Detect which cell encompasses the target text, then output its (X, Y) center coordinate. 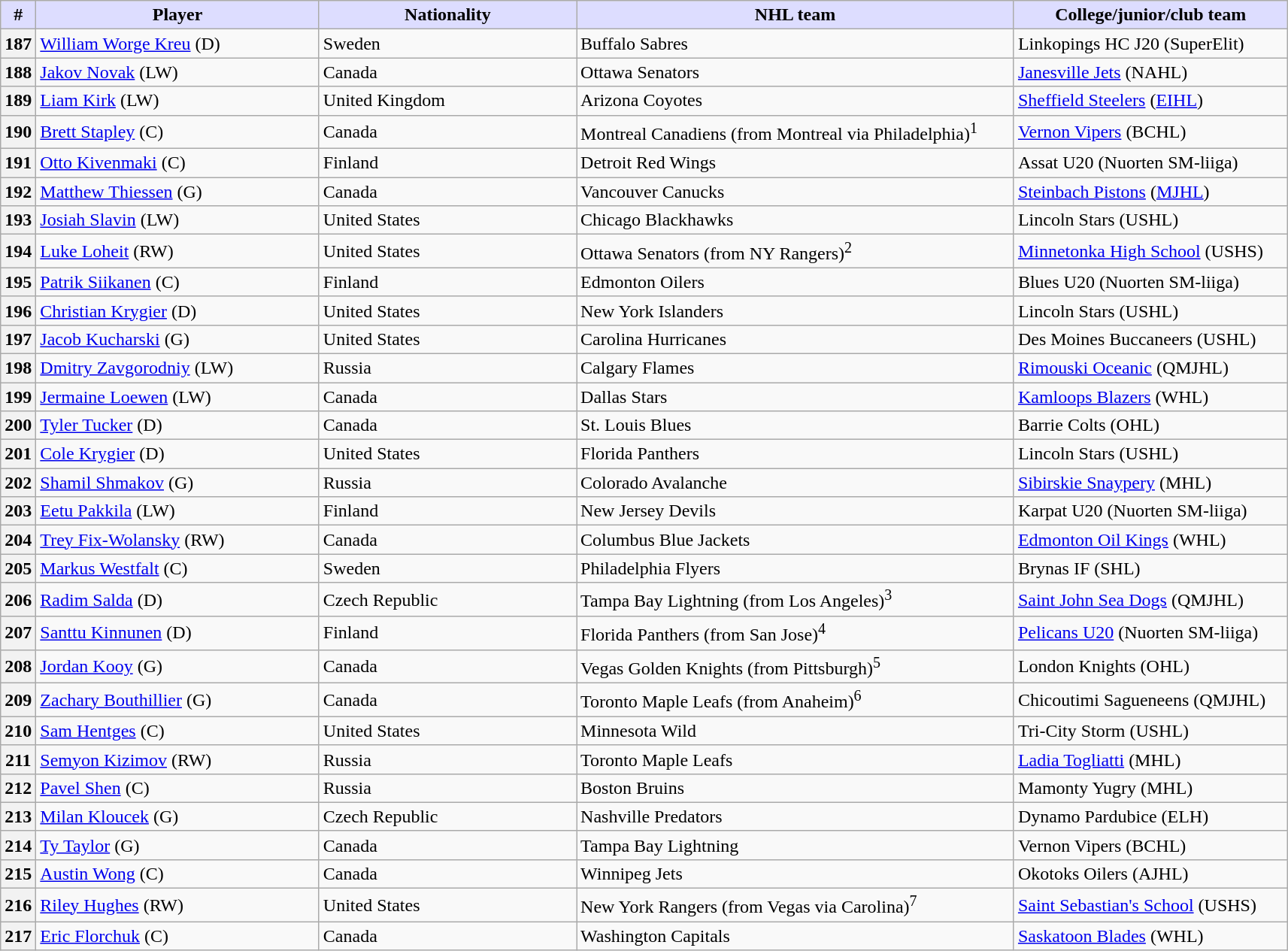
Milan Kloucek (G) (177, 816)
193 (18, 220)
204 (18, 540)
201 (18, 454)
Saint Sebastian's School (USHS) (1150, 905)
Carolina Hurricanes (796, 339)
Tampa Bay Lightning (from Los Angeles)3 (796, 600)
213 (18, 816)
Matthew Thiessen (G) (177, 192)
Pelicans U20 (Nuorten SM-liiga) (1150, 633)
College/junior/club team (1150, 15)
Linkopings HC J20 (SuperElit) (1150, 44)
187 (18, 44)
Washington Capitals (796, 936)
Tri-City Storm (USHL) (1150, 731)
Jakov Novak (LW) (177, 72)
Sibirskie Snaypery (MHL) (1150, 483)
Nashville Predators (796, 816)
Chicoutimi Sagueneens (QMJHL) (1150, 701)
Semyon Kizimov (RW) (177, 759)
Pavel Shen (C) (177, 788)
194 (18, 251)
Buffalo Sabres (796, 44)
208 (18, 666)
Edmonton Oilers (796, 282)
Columbus Blue Jackets (796, 540)
Jermaine Loewen (LW) (177, 397)
Nationality (447, 15)
Mamonty Yugry (MHL) (1150, 788)
William Worge Kreu (D) (177, 44)
Philadelphia Flyers (796, 568)
Vancouver Canucks (796, 192)
Okotoks Oilers (AJHL) (1150, 874)
200 (18, 426)
Cole Krygier (D) (177, 454)
207 (18, 633)
Austin Wong (C) (177, 874)
203 (18, 511)
Santtu Kinnunen (D) (177, 633)
Assat U20 (Nuorten SM-liiga) (1150, 163)
Ottawa Senators (from NY Rangers)2 (796, 251)
196 (18, 310)
New York Rangers (from Vegas via Carolina)7 (796, 905)
198 (18, 368)
Toronto Maple Leafs (796, 759)
Christian Krygier (D) (177, 310)
216 (18, 905)
St. Louis Blues (796, 426)
Colorado Avalanche (796, 483)
Shamil Shmakov (G) (177, 483)
214 (18, 845)
Saint John Sea Dogs (QMJHL) (1150, 600)
Markus Westfalt (C) (177, 568)
Riley Hughes (RW) (177, 905)
Calgary Flames (796, 368)
Eetu Pakkila (LW) (177, 511)
Boston Bruins (796, 788)
Blues U20 (Nuorten SM-liiga) (1150, 282)
Saskatoon Blades (WHL) (1150, 936)
NHL team (796, 15)
Chicago Blackhawks (796, 220)
192 (18, 192)
Ladia Togliatti (MHL) (1150, 759)
Eric Florchuk (C) (177, 936)
United Kingdom (447, 101)
New York Islanders (796, 310)
Florida Panthers (from San Jose)4 (796, 633)
189 (18, 101)
195 (18, 282)
Des Moines Buccaneers (USHL) (1150, 339)
215 (18, 874)
206 (18, 600)
199 (18, 397)
209 (18, 701)
Liam Kirk (LW) (177, 101)
Detroit Red Wings (796, 163)
202 (18, 483)
Sam Hentges (C) (177, 731)
197 (18, 339)
Arizona Coyotes (796, 101)
Patrik Siikanen (C) (177, 282)
# (18, 15)
211 (18, 759)
Edmonton Oil Kings (WHL) (1150, 540)
New Jersey Devils (796, 511)
Sheffield Steelers (EIHL) (1150, 101)
Rimouski Oceanic (QMJHL) (1150, 368)
Jacob Kucharski (G) (177, 339)
Minnesota Wild (796, 731)
210 (18, 731)
Player (177, 15)
Kamloops Blazers (WHL) (1150, 397)
190 (18, 132)
Montreal Canadiens (from Montreal via Philadelphia)1 (796, 132)
Dallas Stars (796, 397)
188 (18, 72)
Josiah Slavin (LW) (177, 220)
Tyler Tucker (D) (177, 426)
Janesville Jets (NAHL) (1150, 72)
Winnipeg Jets (796, 874)
Trey Fix-Wolansky (RW) (177, 540)
Ottawa Senators (796, 72)
Luke Loheit (RW) (177, 251)
Barrie Colts (OHL) (1150, 426)
Karpat U20 (Nuorten SM-liiga) (1150, 511)
Brett Stapley (C) (177, 132)
Brynas IF (SHL) (1150, 568)
Toronto Maple Leafs (from Anaheim)6 (796, 701)
Florida Panthers (796, 454)
Jordan Kooy (G) (177, 666)
Dynamo Pardubice (ELH) (1150, 816)
Minnetonka High School (USHS) (1150, 251)
London Knights (OHL) (1150, 666)
Tampa Bay Lightning (796, 845)
Zachary Bouthillier (G) (177, 701)
Dmitry Zavgorodniy (LW) (177, 368)
Steinbach Pistons (MJHL) (1150, 192)
Otto Kivenmaki (C) (177, 163)
205 (18, 568)
Ty Taylor (G) (177, 845)
217 (18, 936)
212 (18, 788)
191 (18, 163)
Vegas Golden Knights (from Pittsburgh)5 (796, 666)
Radim Salda (D) (177, 600)
